From the cell containing the given text, extract its center point as [x, y] coordinate. 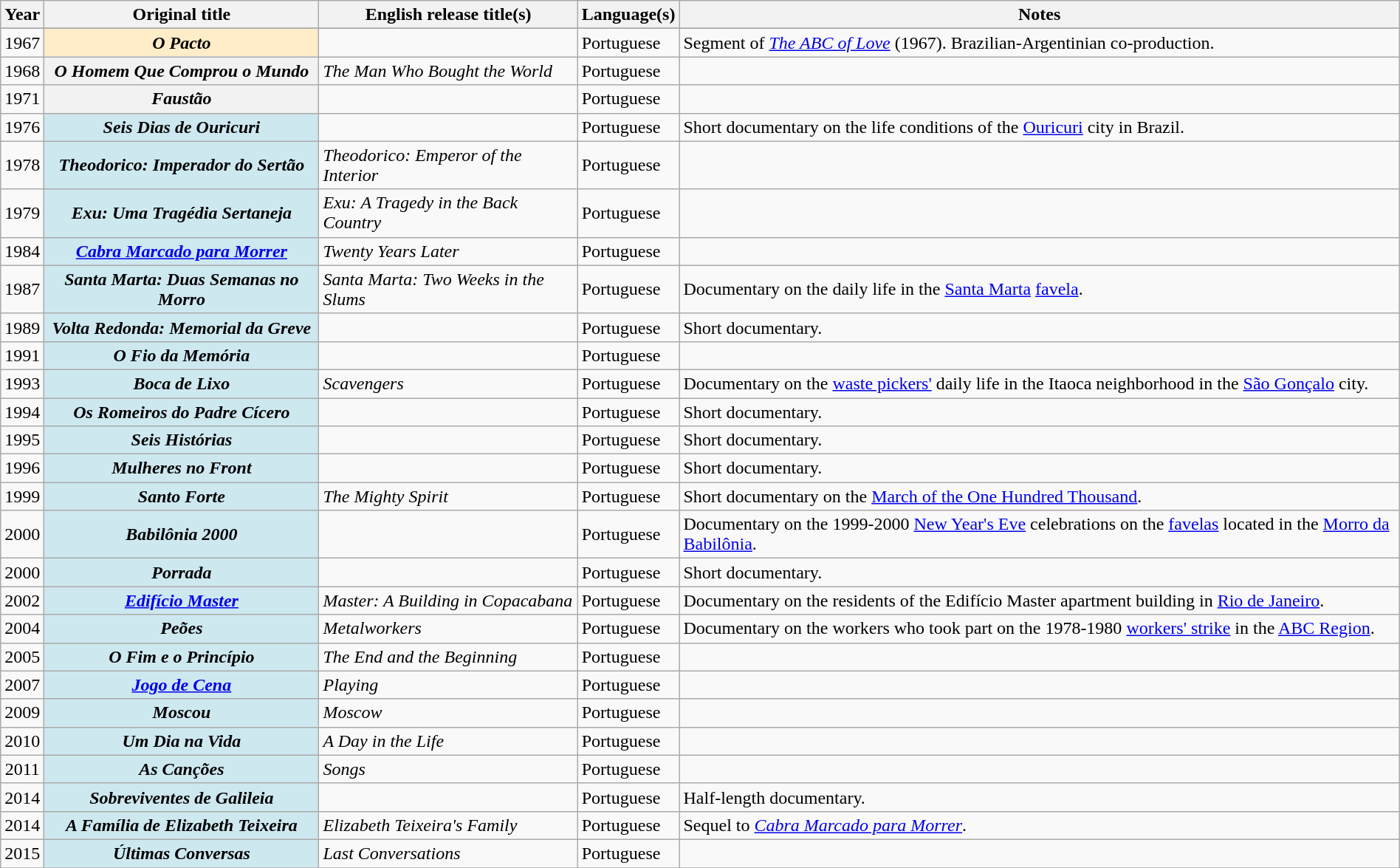
Santa Marta: Two Weeks in the Slums [448, 290]
1993 [22, 383]
Year [22, 15]
Short documentary on the life conditions of the Ouricuri city in Brazil. [1040, 127]
O Pacto [182, 43]
2005 [22, 657]
Twenty Years Later [448, 251]
1984 [22, 251]
O Fim e o Princípio [182, 657]
As Canções [182, 769]
Documentary on the workers who took part on the 1978-1980 workers' strike in the ABC Region. [1040, 629]
Exu: A Tragedy in the Back Country [448, 213]
1971 [22, 99]
2004 [22, 629]
1996 [22, 468]
Últimas Conversas [182, 853]
Seis Histórias [182, 440]
Notes [1040, 15]
Documentary on the residents of the Edifício Master apartment building in Rio de Janeiro. [1040, 601]
Sobreviventes de Galileia [182, 797]
1995 [22, 440]
Segment of The ABC of Love (1967). Brazilian-Argentinian co-production. [1040, 43]
1989 [22, 327]
Scavengers [448, 383]
2009 [22, 713]
Santa Marta: Duas Semanas no Morro [182, 290]
Os Romeiros do Padre Cícero [182, 411]
Short documentary on the March of the One Hundred Thousand. [1040, 496]
2007 [22, 685]
Theodorico: Emperor of the Interior [448, 165]
Edifício Master [182, 601]
Moscou [182, 713]
Santo Forte [182, 496]
Cabra Marcado para Morrer [182, 251]
1978 [22, 165]
Elizabeth Teixeira's Family [448, 825]
Moscow [448, 713]
Peões [182, 629]
Last Conversations [448, 853]
Mulheres no Front [182, 468]
Exu: Uma Tragédia Sertaneja [182, 213]
1979 [22, 213]
Language(s) [628, 15]
Original title [182, 15]
1967 [22, 43]
Theodorico: Imperador do Sertão [182, 165]
Half-length documentary. [1040, 797]
2010 [22, 741]
Master: A Building in Copacabana [448, 601]
1987 [22, 290]
O Fio da Memória [182, 355]
Documentary on the 1999-2000 New Year's Eve celebrations on the favelas located in the Morro da Babilônia. [1040, 535]
The Man Who Bought the World [448, 71]
Songs [448, 769]
A Day in the Life [448, 741]
1976 [22, 127]
1991 [22, 355]
1968 [22, 71]
Babilônia 2000 [182, 535]
O Homem Que Comprou o Mundo [182, 71]
English release title(s) [448, 15]
Documentary on the waste pickers' daily life in the Itaoca neighborhood in the São Gonçalo city. [1040, 383]
The End and the Beginning [448, 657]
Porrada [182, 573]
Playing [448, 685]
1999 [22, 496]
Faustão [182, 99]
Um Dia na Vida [182, 741]
Sequel to Cabra Marcado para Morrer. [1040, 825]
Volta Redonda: Memorial da Greve [182, 327]
A Família de Elizabeth Teixeira [182, 825]
2002 [22, 601]
Seis Dias de Ouricuri [182, 127]
2015 [22, 853]
Metalworkers [448, 629]
2011 [22, 769]
The Mighty Spirit [448, 496]
Documentary on the daily life in the Santa Marta favela. [1040, 290]
Boca de Lixo [182, 383]
1994 [22, 411]
Jogo de Cena [182, 685]
